For the text-containing cell, return its midpoint in (X, Y) coordinate format. 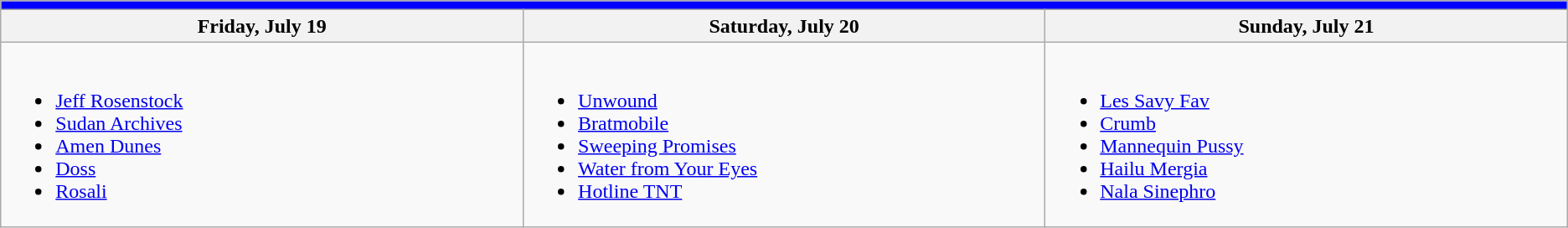
Saturday, July 20 (784, 26)
UnwoundBratmobileSweeping PromisesWater from Your EyesHotline TNT (784, 134)
Sunday, July 21 (1307, 26)
Les Savy FavCrumbMannequin PussyHailu MergiaNala Sinephro (1307, 134)
Friday, July 19 (262, 26)
Jeff RosenstockSudan ArchivesAmen DunesDossRosali (262, 134)
